Capture the cell that displays the provided text and extract its (X, Y) central coordinate. 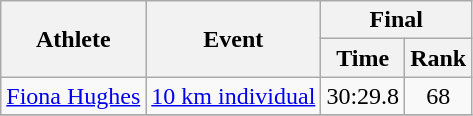
30:29.8 (363, 96)
Rank (438, 58)
Athlete (74, 39)
10 km individual (234, 96)
Event (234, 39)
Final (396, 20)
68 (438, 96)
Fiona Hughes (74, 96)
Time (363, 58)
